Determine the (x, y) coordinate at the center of the cell enclosing the given text.  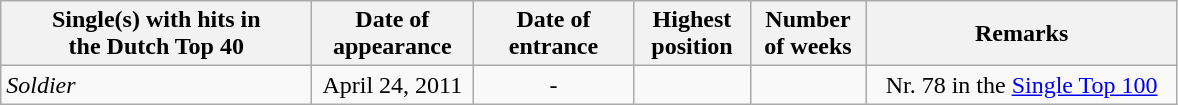
Date ofentrance (554, 34)
- (554, 85)
Nr. 78 in the Single Top 100 (1022, 85)
April 24, 2011 (392, 85)
Numberof weeks (808, 34)
Date ofappearance (392, 34)
Single(s) with hits in the Dutch Top 40 (156, 34)
Soldier (156, 85)
Highestposition (692, 34)
Remarks (1022, 34)
